Extract the (X, Y) coordinate from the center of the cell holding the provided text.  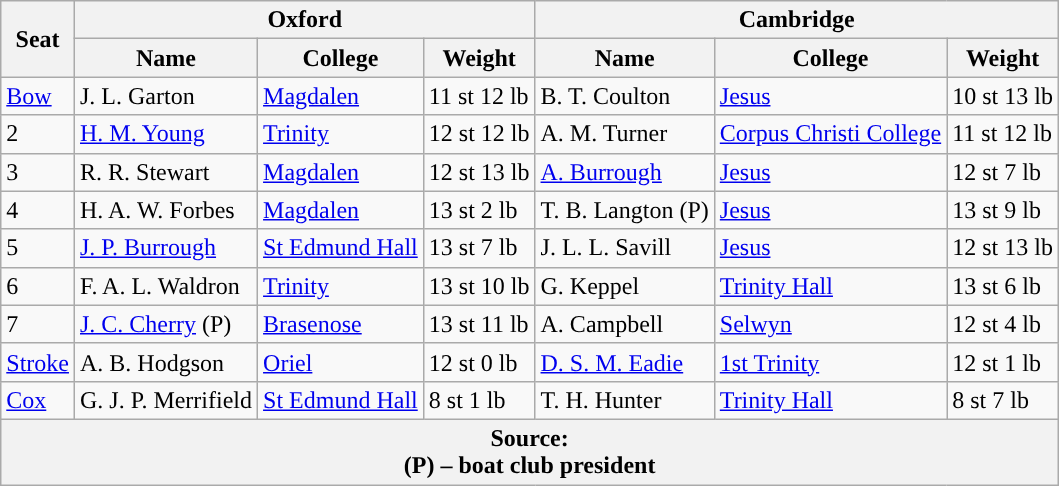
T. B. Langton (P) (624, 210)
8 st 1 lb (479, 400)
A. Burrough (624, 172)
13 st 9 lb (1003, 210)
Source:(P) – boat club president (530, 452)
3 (38, 172)
5 (38, 248)
13 st 11 lb (479, 324)
12 st 4 lb (1003, 324)
J. L. Garton (166, 96)
4 (38, 210)
Oxford (304, 20)
J. P. Burrough (166, 248)
Stroke (38, 362)
12 st 1 lb (1003, 362)
R. R. Stewart (166, 172)
Cox (38, 400)
A. Campbell (624, 324)
8 st 7 lb (1003, 400)
Selwyn (830, 324)
A. M. Turner (624, 134)
12 st 0 lb (479, 362)
12 st 12 lb (479, 134)
Brasenose (341, 324)
13 st 10 lb (479, 286)
2 (38, 134)
Cambridge (796, 20)
F. A. L. Waldron (166, 286)
T. H. Hunter (624, 400)
13 st 2 lb (479, 210)
G. Keppel (624, 286)
J. C. Cherry (P) (166, 324)
Seat (38, 39)
D. S. M. Eadie (624, 362)
Bow (38, 96)
H. M. Young (166, 134)
7 (38, 324)
12 st 7 lb (1003, 172)
10 st 13 lb (1003, 96)
13 st 6 lb (1003, 286)
H. A. W. Forbes (166, 210)
Oriel (341, 362)
13 st 7 lb (479, 248)
6 (38, 286)
1st Trinity (830, 362)
A. B. Hodgson (166, 362)
Corpus Christi College (830, 134)
J. L. L. Savill (624, 248)
B. T. Coulton (624, 96)
G. J. P. Merrifield (166, 400)
